Capture the cell that displays the provided text and extract its [X, Y] central coordinate. 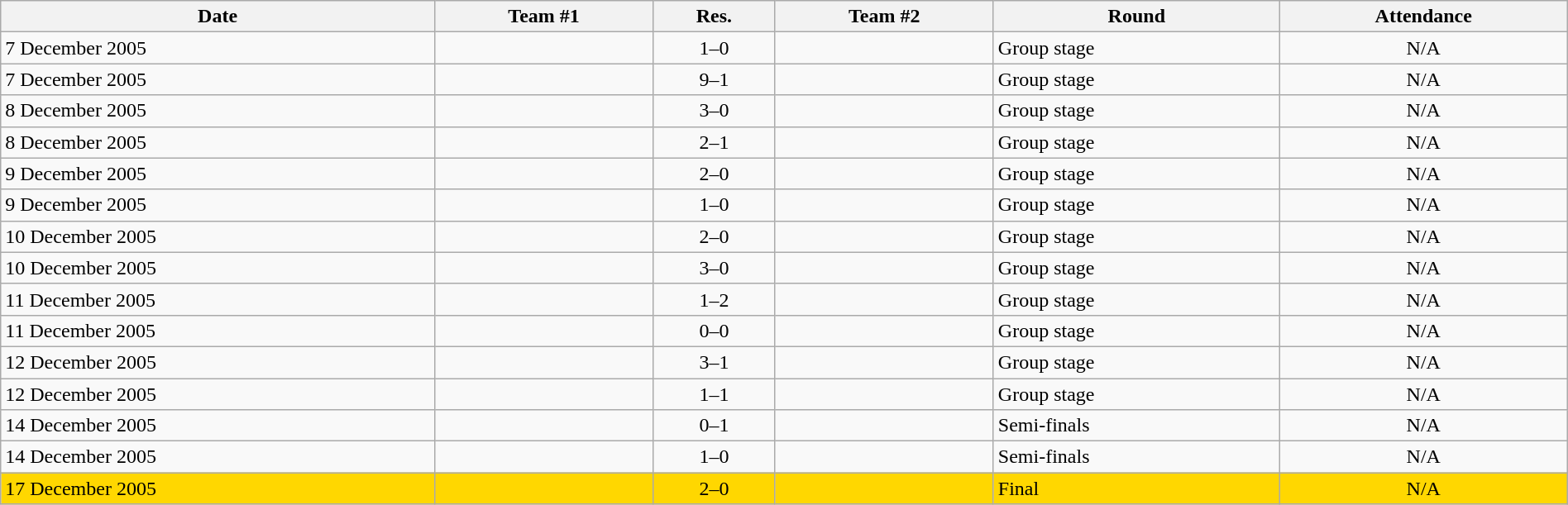
Date [218, 17]
Team #1 [543, 17]
Final [1136, 488]
0–1 [715, 426]
17 December 2005 [218, 488]
1–2 [715, 299]
3–1 [715, 362]
2–1 [715, 142]
0–0 [715, 331]
Team #2 [884, 17]
Attendance [1423, 17]
1–1 [715, 394]
9–1 [715, 79]
Res. [715, 17]
Round [1136, 17]
